For the text-containing cell, return its midpoint in [X, Y] coordinate format. 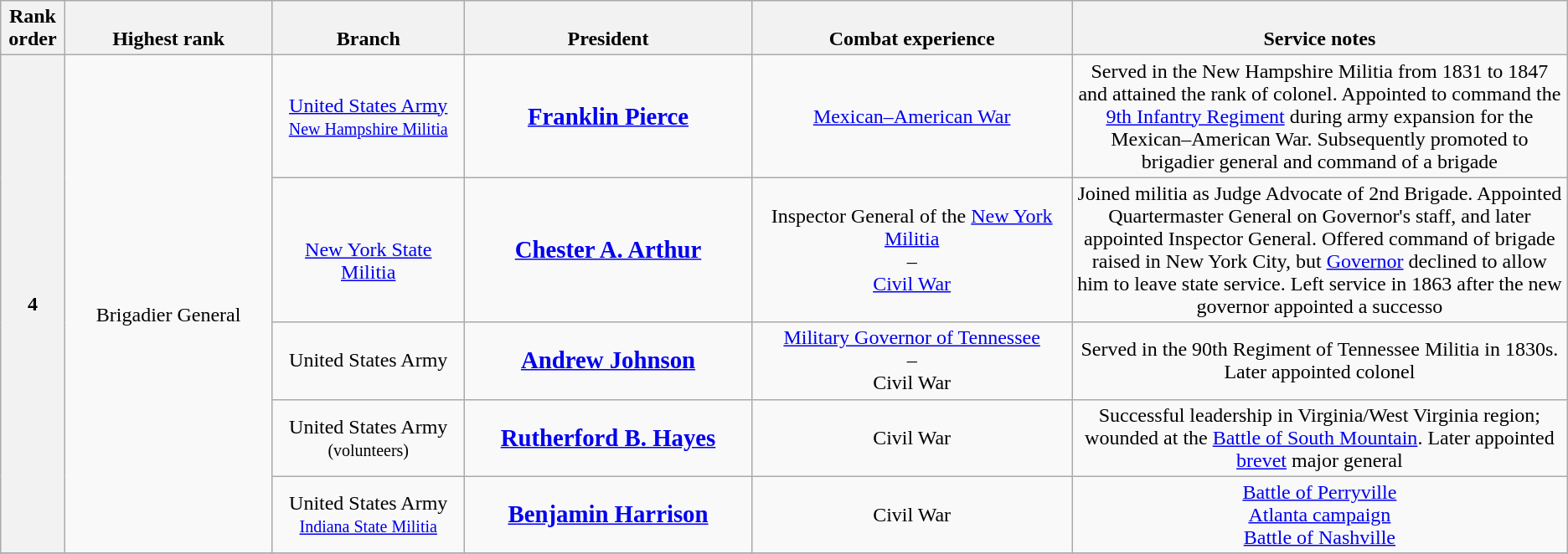
Military Governor of Tennessee–Civil War [912, 361]
Brigadier General [168, 305]
Rutherford B. Hayes [608, 438]
Franklin Pierce [608, 116]
President [608, 28]
Chester A. Arthur [608, 249]
Combat experience [912, 28]
United States Army(volunteers) [369, 438]
Mexican–American War [912, 116]
Rank order [33, 28]
Highest rank [168, 28]
4 [33, 305]
Andrew Johnson [608, 361]
United States Army [369, 361]
Service notes [1320, 28]
United States ArmyIndiana State Militia [369, 515]
Battle of Perryville Atlanta campaign Battle of Nashville [1320, 515]
Served in the 90th Regiment of Tennessee Militia in 1830s. Later appointed colonel [1320, 361]
Branch [369, 28]
Inspector General of the New York Militia–Civil War [912, 249]
United States ArmyNew Hampshire Militia [369, 116]
New York State Militia [369, 249]
Benjamin Harrison [608, 515]
Successful leadership in Virginia/West Virginia region; wounded at the Battle of South Mountain. Later appointed brevet major general [1320, 438]
